Pinpoint the cell where the given text exists, returning its (x, y) midpoint coordinate. 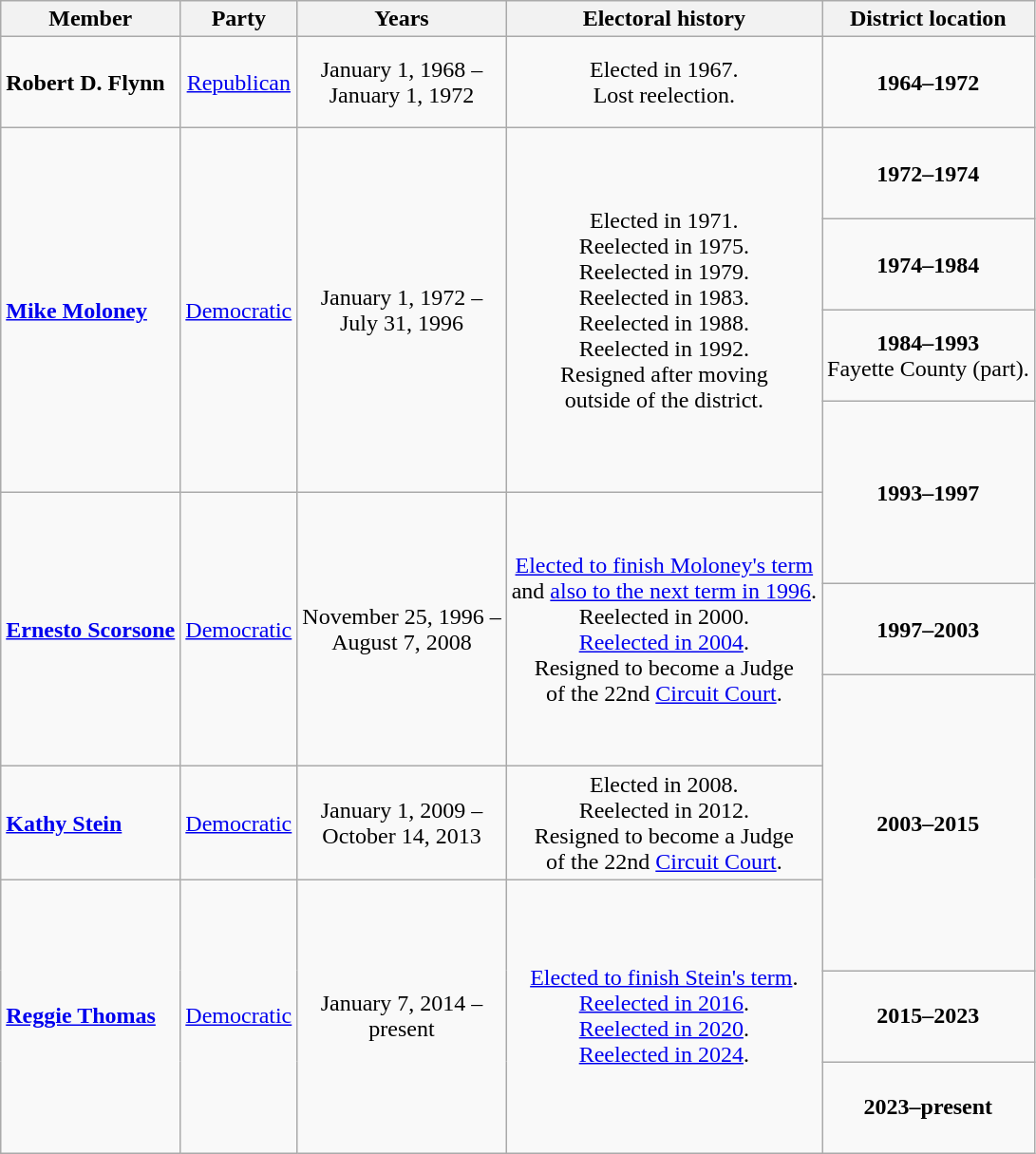
1972–1974 (929, 174)
January 1, 1968 –January 1, 1972 (402, 83)
January 1, 2009 –October 14, 2013 (402, 823)
Electoral history (664, 19)
2023–present (929, 1107)
Elected in 1967.Lost reelection. (664, 83)
1974–1984 (929, 265)
Elected to finish Stein's term.Reelected in 2016.Reelected in 2020.Reelected in 2024. (664, 1016)
1984–1993Fayette County (part). (929, 356)
Ernesto Scorsone (91, 630)
Years (402, 19)
Mike Moloney (91, 311)
District location (929, 19)
Robert D. Flynn (91, 83)
Republican (239, 83)
Kathy Stein (91, 823)
2003–2015 (929, 823)
2015–2023 (929, 1016)
Elected in 2008.Reelected in 2012.Resigned to become a Judgeof the 22nd Circuit Court. (664, 823)
1997–2003 (929, 630)
January 7, 2014 –present (402, 1016)
1964–1972 (929, 83)
Member (91, 19)
January 1, 1972 –July 31, 1996 (402, 311)
1993–1997 (929, 493)
November 25, 1996 –August 7, 2008 (402, 630)
Party (239, 19)
Reggie Thomas (91, 1016)
